From the cell containing the given text, extract its center point as [x, y] coordinate. 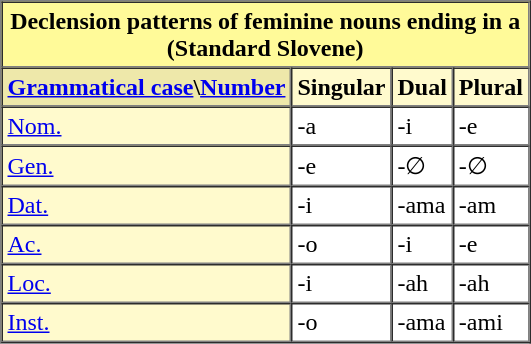
Ac. [147, 244]
Inst. [147, 322]
-a [341, 126]
Nom. [147, 126]
Plural [491, 88]
Singular [341, 88]
Dual [422, 88]
Dat. [147, 206]
Grammatical case\Number [147, 88]
Loc. [147, 284]
Gen. [147, 166]
Declension patterns of feminine nouns ending in a(Standard Slovene) [266, 35]
-ami [491, 322]
-am [491, 206]
